For the text-containing cell, return its midpoint in (x, y) coordinate format. 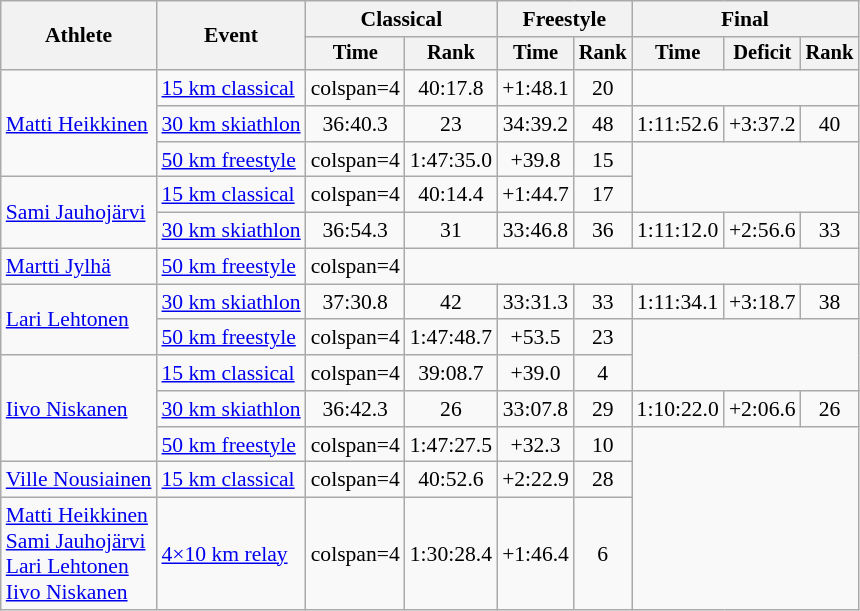
37:30.8 (356, 302)
42 (451, 302)
31 (451, 231)
40:52.6 (451, 480)
Martti Jylhä (79, 267)
+39.0 (536, 373)
+1:44.7 (536, 195)
20 (603, 88)
36:54.3 (356, 231)
Lari Lehtonen (79, 320)
33:31.3 (536, 302)
1:47:27.5 (451, 445)
+53.5 (536, 338)
Ville Nousiainen (79, 480)
1:47:48.7 (451, 338)
36 (603, 231)
4 (603, 373)
40:14.4 (451, 195)
1:10:22.0 (678, 409)
38 (830, 302)
+2:56.6 (762, 231)
33:46.8 (536, 231)
+2:22.9 (536, 480)
+3:18.7 (762, 302)
+32.3 (536, 445)
6 (603, 554)
Deficit (762, 54)
1:11:12.0 (678, 231)
+1:46.4 (536, 554)
1:11:52.6 (678, 124)
1:30:28.4 (451, 554)
36:42.3 (356, 409)
Sami Jauhojärvi (79, 212)
15 (603, 160)
10 (603, 445)
39:08.7 (451, 373)
1:47:35.0 (451, 160)
34:39.2 (536, 124)
1:11:34.1 (678, 302)
33:07.8 (536, 409)
+3:37.2 (762, 124)
36:40.3 (356, 124)
40 (830, 124)
Final (746, 19)
Iivo Niskanen (79, 408)
4×10 km relay (230, 554)
29 (603, 409)
Athlete (79, 36)
+39.8 (536, 160)
Freestyle (564, 19)
+1:48.1 (536, 88)
Classical (402, 19)
48 (603, 124)
40:17.8 (451, 88)
Matti Heikkinen (79, 124)
28 (603, 480)
Matti HeikkinenSami JauhojärviLari LehtonenIivo Niskanen (79, 554)
+2:06.6 (762, 409)
17 (603, 195)
Event (230, 36)
